Search for the cell housing the specified text and yield its (x, y) center coordinate. 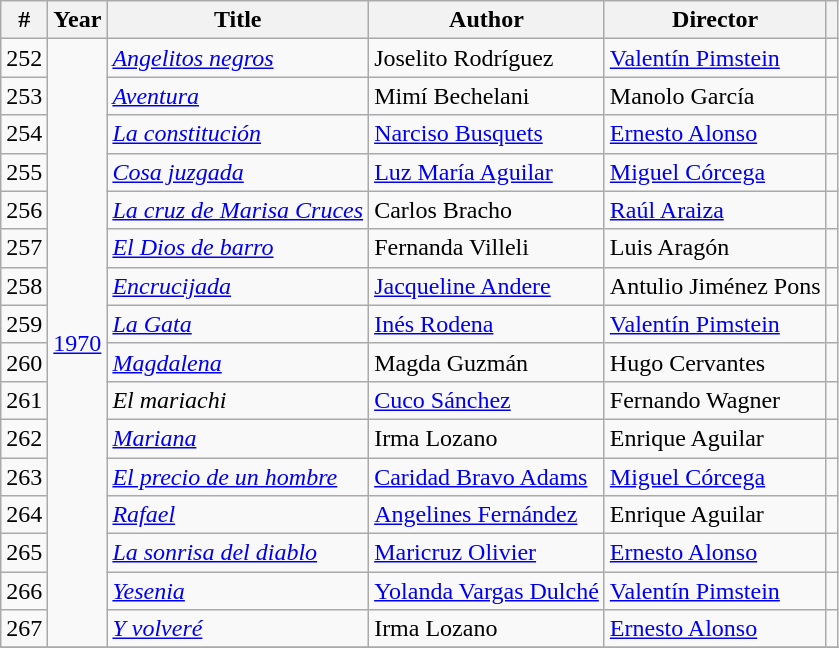
263 (24, 477)
Yesenia (238, 591)
Magda Guzmán (487, 362)
Cosa juzgada (238, 172)
Angelines Fernández (487, 515)
Narciso Busquets (487, 134)
Fernanda Villeli (487, 248)
Joselito Rodríguez (487, 58)
255 (24, 172)
257 (24, 248)
Luz María Aguilar (487, 172)
Raúl Araiza (715, 210)
261 (24, 400)
La Gata (238, 324)
Inés Rodena (487, 324)
Mariana (238, 438)
# (24, 20)
265 (24, 553)
Title (238, 20)
La sonrisa del diablo (238, 553)
La constitución (238, 134)
Year (78, 20)
Antulio Jiménez Pons (715, 286)
Y volveré (238, 629)
Cuco Sánchez (487, 400)
Carlos Bracho (487, 210)
258 (24, 286)
Mimí Bechelani (487, 96)
Aventura (238, 96)
El precio de un hombre (238, 477)
259 (24, 324)
El Dios de barro (238, 248)
256 (24, 210)
Caridad Bravo Adams (487, 477)
Jacqueline Andere (487, 286)
La cruz de Marisa Cruces (238, 210)
Encrucijada (238, 286)
260 (24, 362)
266 (24, 591)
Director (715, 20)
Magdalena (238, 362)
262 (24, 438)
267 (24, 629)
Fernando Wagner (715, 400)
Yolanda Vargas Dulché (487, 591)
254 (24, 134)
Author (487, 20)
Maricruz Olivier (487, 553)
Hugo Cervantes (715, 362)
264 (24, 515)
252 (24, 58)
El mariachi (238, 400)
253 (24, 96)
Manolo García (715, 96)
1970 (78, 344)
Luis Aragón (715, 248)
Angelitos negros (238, 58)
Rafael (238, 515)
